Pinpoint the cell where the given text exists, returning its (X, Y) midpoint coordinate. 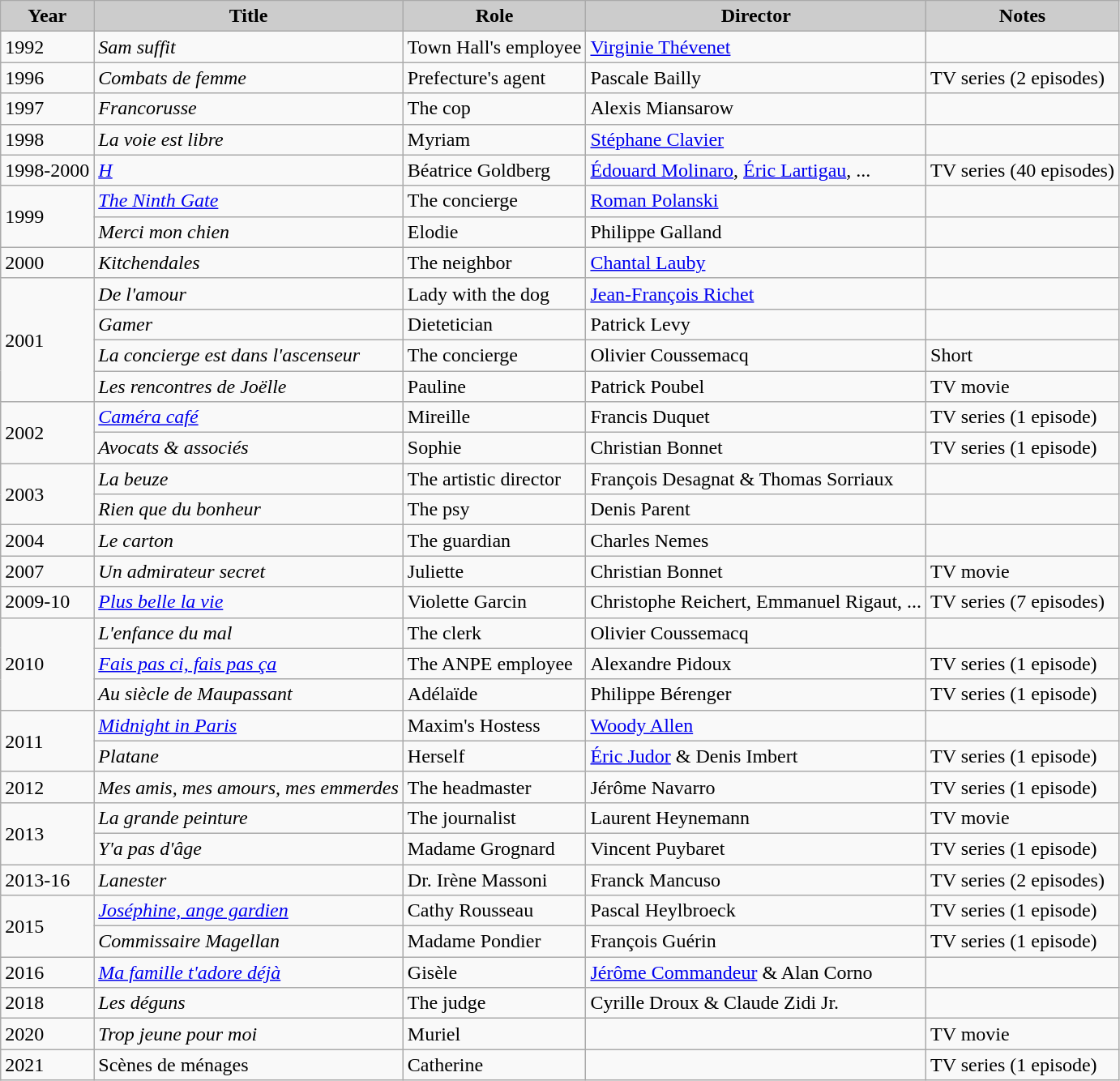
Dietetician (494, 324)
Y'a pas d'âge (248, 848)
Virginie Thévenet (756, 47)
Un admirateur secret (248, 571)
La grande peinture (248, 818)
The cop (494, 109)
Le carton (248, 540)
Jérôme Commandeur & Alan Corno (756, 972)
Francis Duquet (756, 417)
H (248, 170)
Béatrice Goldberg (494, 170)
2009-10 (47, 602)
Les rencontres de Joëlle (248, 387)
TV series (7 episodes) (1023, 602)
1997 (47, 109)
2020 (47, 1034)
Mes amis, mes amours, mes emmerdes (248, 787)
Vincent Puybaret (756, 848)
Platane (248, 756)
Alexandre Pidoux (756, 664)
Maxim's Hostess (494, 725)
1992 (47, 47)
Christophe Reichert, Emmanuel Rigaut, ... (756, 602)
The psy (494, 510)
Joséphine, ange gardien (248, 911)
2013 (47, 833)
Violette Garcin (494, 602)
Dr. Irène Massoni (494, 879)
Avocats & associés (248, 448)
Édouard Molinaro, Éric Lartigau, ... (756, 170)
The judge (494, 1003)
Scènes de ménages (248, 1065)
1996 (47, 78)
Gamer (248, 324)
Town Hall's employee (494, 47)
De l'amour (248, 293)
2010 (47, 664)
Cyrille Droux & Claude Zidi Jr. (756, 1003)
Francorusse (248, 109)
Herself (494, 756)
Muriel (494, 1034)
Prefecture's agent (494, 78)
Juliette (494, 571)
Ma famille t'adore déjà (248, 972)
1999 (47, 216)
François Guérin (756, 942)
Director (756, 16)
Roman Polanski (756, 201)
The headmaster (494, 787)
Midnight in Paris (248, 725)
The Ninth Gate (248, 201)
Sam suffit (248, 47)
Charles Nemes (756, 540)
Au siècle de Maupassant (248, 694)
Commissaire Magellan (248, 942)
L'enfance du mal (248, 633)
2013-16 (47, 879)
2003 (47, 494)
2007 (47, 571)
François Desagnat & Thomas Sorriaux (756, 479)
2004 (47, 540)
Jean-François Richet (756, 293)
2021 (47, 1065)
Cathy Rousseau (494, 911)
2018 (47, 1003)
Chantal Lauby (756, 263)
Madame Pondier (494, 942)
Mireille (494, 417)
Sophie (494, 448)
Laurent Heynemann (756, 818)
Woody Allen (756, 725)
La beuze (248, 479)
Kitchendales (248, 263)
Franck Mancuso (756, 879)
Stéphane Clavier (756, 139)
Philippe Galland (756, 232)
Madame Grognard (494, 848)
2015 (47, 926)
Éric Judor & Denis Imbert (756, 756)
The artistic director (494, 479)
Rien que du bonheur (248, 510)
1998-2000 (47, 170)
Title (248, 16)
Pascal Heylbroeck (756, 911)
Jérôme Navarro (756, 787)
2012 (47, 787)
Adélaïde (494, 694)
Patrick Levy (756, 324)
2011 (47, 741)
Combats de femme (248, 78)
Gisèle (494, 972)
Lanester (248, 879)
Trop jeune pour moi (248, 1034)
TV series (40 episodes) (1023, 170)
Fais pas ci, fais pas ça (248, 664)
Merci mon chien (248, 232)
2001 (47, 340)
Alexis Miansarow (756, 109)
Role (494, 16)
2002 (47, 433)
1998 (47, 139)
The guardian (494, 540)
Patrick Poubel (756, 387)
Philippe Bérenger (756, 694)
Myriam (494, 139)
The ANPE employee (494, 664)
Les déguns (248, 1003)
Pascale Bailly (756, 78)
Notes (1023, 16)
Pauline (494, 387)
2000 (47, 263)
The journalist (494, 818)
The clerk (494, 633)
The neighbor (494, 263)
Short (1023, 355)
Plus belle la vie (248, 602)
Denis Parent (756, 510)
La voie est libre (248, 139)
Catherine (494, 1065)
La concierge est dans l'ascenseur (248, 355)
Caméra café (248, 417)
Lady with the dog (494, 293)
Year (47, 16)
Elodie (494, 232)
2016 (47, 972)
